Capture the cell that displays the provided text and extract its [x, y] central coordinate. 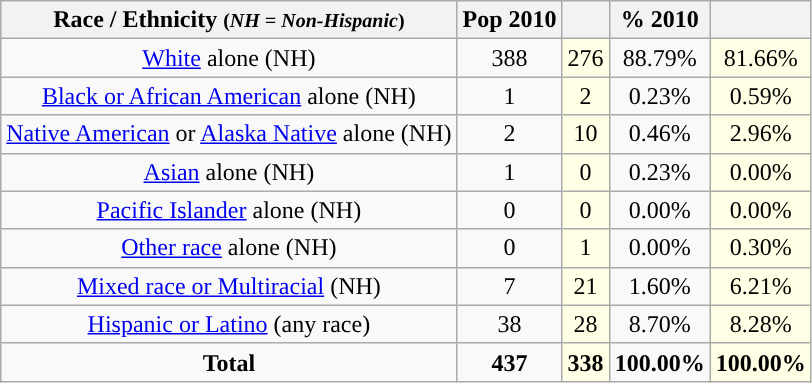
38 [510, 324]
Race / Ethnicity (NH = Non-Hispanic) [229, 20]
7 [510, 286]
Hispanic or Latino (any race) [229, 324]
276 [586, 58]
Asian alone (NH) [229, 172]
437 [510, 362]
Pacific Islander alone (NH) [229, 210]
338 [586, 362]
8.28% [760, 324]
0.46% [660, 134]
21 [586, 286]
White alone (NH) [229, 58]
81.66% [760, 58]
0.30% [760, 248]
10 [586, 134]
% 2010 [660, 20]
Mixed race or Multiracial (NH) [229, 286]
Other race alone (NH) [229, 248]
2.96% [760, 134]
Black or African American alone (NH) [229, 96]
Native American or Alaska Native alone (NH) [229, 134]
6.21% [760, 286]
Pop 2010 [510, 20]
388 [510, 58]
8.70% [660, 324]
88.79% [660, 58]
0.59% [760, 96]
28 [586, 324]
Total [229, 362]
1.60% [660, 286]
